Return the (x, y) coordinate for the center point of the cell that contains the specified text.  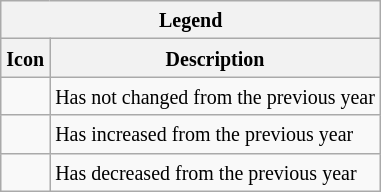
Legend (191, 20)
Has not changed from the previous year (216, 96)
Icon (26, 58)
Description (216, 58)
Has decreased from the previous year (216, 172)
Has increased from the previous year (216, 134)
